From the cell containing the given text, extract its center point as (x, y) coordinate. 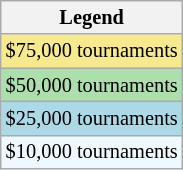
$10,000 tournaments (92, 152)
$75,000 tournaments (92, 51)
Legend (92, 17)
$50,000 tournaments (92, 85)
$25,000 tournaments (92, 118)
